Capture the cell that displays the provided text and extract its (x, y) central coordinate. 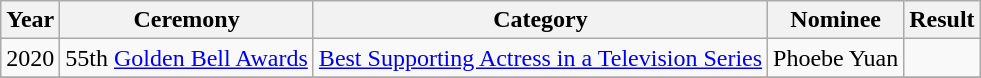
Nominee (836, 20)
Ceremony (187, 20)
Best Supporting Actress in a Television Series (540, 58)
2020 (30, 58)
Result (942, 20)
Category (540, 20)
Year (30, 20)
Phoebe Yuan (836, 58)
55th Golden Bell Awards (187, 58)
